Scan for the cell matching the given text and deliver its [x, y] coordinate at center. 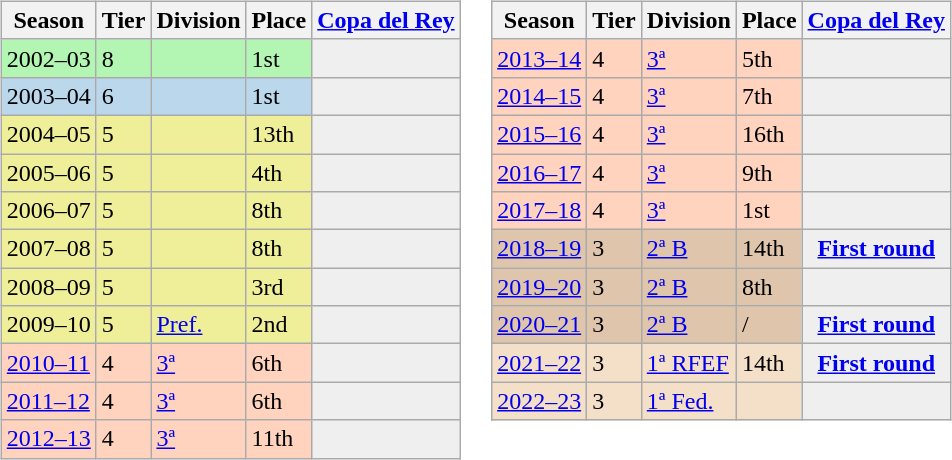
2010–11 [48, 363]
3rd [279, 287]
2002–03 [48, 58]
1ª RFEF [688, 363]
2014–15 [540, 96]
2019–20 [540, 287]
13th [279, 134]
11th [279, 439]
16th [769, 134]
/ [769, 325]
2022–23 [540, 401]
Pref. [198, 325]
8 [124, 58]
2009–10 [48, 325]
2018–19 [540, 249]
9th [769, 173]
7th [769, 96]
2017–18 [540, 211]
5th [769, 58]
2008–09 [48, 287]
2013–14 [540, 58]
2005–06 [48, 173]
2007–08 [48, 249]
2003–04 [48, 96]
1ª Fed. [688, 401]
2015–16 [540, 134]
6 [124, 96]
2011–12 [48, 401]
2006–07 [48, 211]
2nd [279, 325]
2021–22 [540, 363]
2004–05 [48, 134]
2012–13 [48, 439]
4th [279, 173]
2020–21 [540, 325]
2016–17 [540, 173]
